Return the (x, y) coordinate for the center point of the cell that contains the specified text.  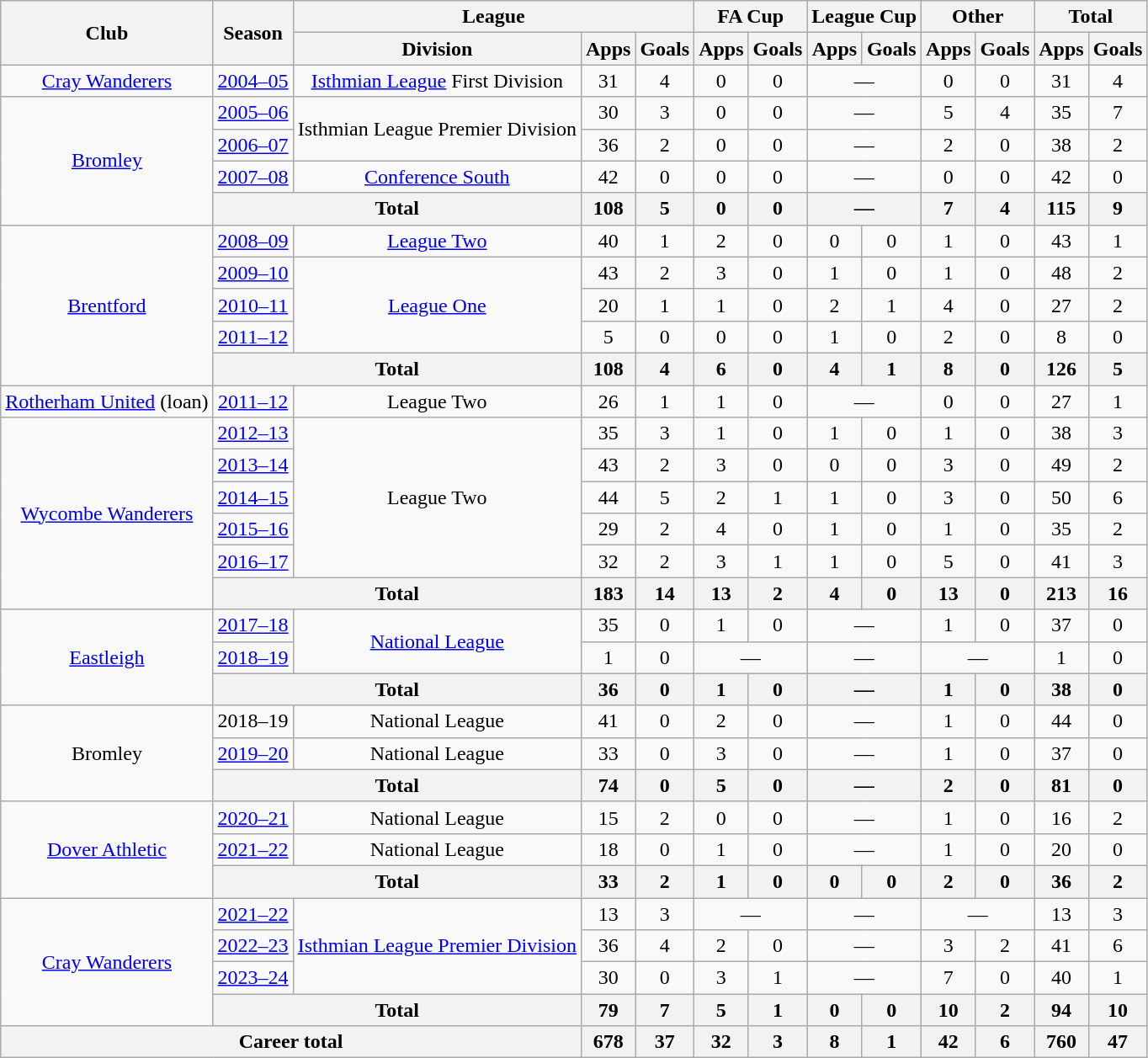
Club (107, 33)
14 (665, 593)
760 (1061, 1042)
115 (1061, 209)
League One (437, 305)
2004–05 (252, 81)
Career total (291, 1042)
Conference South (437, 177)
Isthmian League First Division (437, 81)
18 (608, 849)
2009–10 (252, 273)
2007–08 (252, 177)
Division (437, 49)
2019–20 (252, 753)
15 (608, 817)
2016–17 (252, 561)
Other (978, 17)
94 (1061, 1010)
League Cup (864, 17)
Dover Athletic (107, 849)
2023–24 (252, 978)
183 (608, 593)
Rotherham United (loan) (107, 401)
Wycombe Wanderers (107, 513)
49 (1061, 465)
2020–21 (252, 817)
Eastleigh (107, 657)
FA Cup (751, 17)
League (493, 17)
29 (608, 529)
26 (608, 401)
2022–23 (252, 946)
2006–07 (252, 145)
678 (608, 1042)
48 (1061, 273)
2010–11 (252, 305)
81 (1061, 785)
47 (1118, 1042)
79 (608, 1010)
126 (1061, 369)
50 (1061, 497)
Season (252, 33)
2015–16 (252, 529)
213 (1061, 593)
Brentford (107, 305)
2013–14 (252, 465)
2008–09 (252, 241)
2012–13 (252, 433)
2014–15 (252, 497)
74 (608, 785)
9 (1118, 209)
2017–18 (252, 625)
2005–06 (252, 113)
